For the text-containing cell, return its midpoint in (x, y) coordinate format. 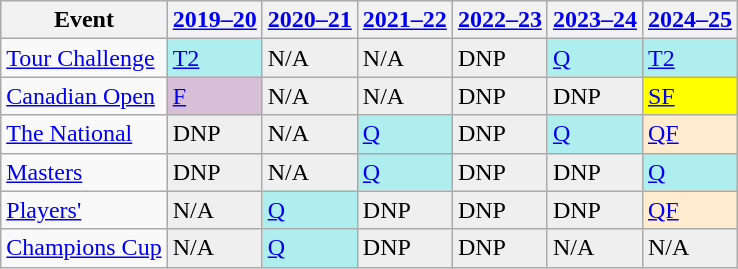
Masters (84, 172)
F (214, 96)
2019–20 (214, 20)
2020–21 (310, 20)
SF (690, 96)
Tour Challenge (84, 58)
2022–23 (500, 20)
Canadian Open (84, 96)
Event (84, 20)
Champions Cup (84, 248)
Players' (84, 210)
2024–25 (690, 20)
The National (84, 134)
2023–24 (594, 20)
2021–22 (404, 20)
